Identify which cell holds the provided text, then report its [X, Y] central coordinate. 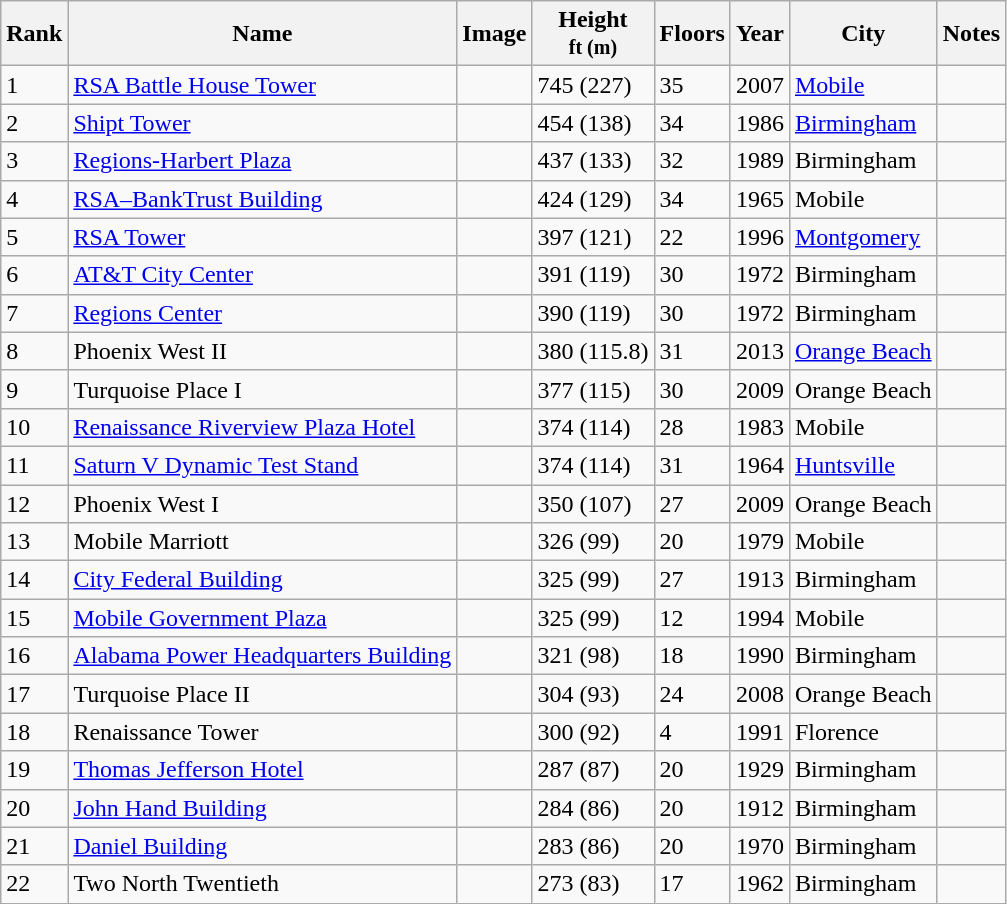
Renaissance Tower [262, 732]
1979 [760, 542]
5 [34, 237]
Renaissance Riverview Plaza Hotel [262, 427]
RSA Tower [262, 237]
RSA Battle House Tower [262, 85]
Thomas Jefferson Hotel [262, 770]
1964 [760, 465]
283 (86) [593, 846]
1989 [760, 161]
Two North Twentieth [262, 884]
304 (93) [593, 694]
RSA–BankTrust Building [262, 199]
3 [34, 161]
326 (99) [593, 542]
380 (115.8) [593, 351]
Montgomery [863, 237]
377 (115) [593, 389]
Regions Center [262, 313]
9 [34, 389]
1970 [760, 846]
24 [692, 694]
13 [34, 542]
284 (86) [593, 808]
300 (92) [593, 732]
Mobile Government Plaza [262, 618]
14 [34, 580]
Heightft (m) [593, 34]
1913 [760, 580]
Notes [971, 34]
454 (138) [593, 123]
745 (227) [593, 85]
1965 [760, 199]
Phoenix West II [262, 351]
City [863, 34]
6 [34, 275]
391 (119) [593, 275]
19 [34, 770]
City Federal Building [262, 580]
2013 [760, 351]
437 (133) [593, 161]
1990 [760, 656]
32 [692, 161]
1996 [760, 237]
1983 [760, 427]
Turquoise Place II [262, 694]
1994 [760, 618]
273 (83) [593, 884]
1962 [760, 884]
2 [34, 123]
Regions-Harbert Plaza [262, 161]
Name [262, 34]
Turquoise Place I [262, 389]
350 (107) [593, 503]
16 [34, 656]
1 [34, 85]
1912 [760, 808]
1929 [760, 770]
Mobile Marriott [262, 542]
1991 [760, 732]
Saturn V Dynamic Test Stand [262, 465]
Year [760, 34]
15 [34, 618]
7 [34, 313]
390 (119) [593, 313]
Phoenix West I [262, 503]
2007 [760, 85]
1986 [760, 123]
8 [34, 351]
Daniel Building [262, 846]
AT&T City Center [262, 275]
397 (121) [593, 237]
11 [34, 465]
John Hand Building [262, 808]
10 [34, 427]
28 [692, 427]
Huntsville [863, 465]
Shipt Tower [262, 123]
424 (129) [593, 199]
Florence [863, 732]
Rank [34, 34]
21 [34, 846]
321 (98) [593, 656]
Alabama Power Headquarters Building [262, 656]
2008 [760, 694]
Image [494, 34]
287 (87) [593, 770]
Floors [692, 34]
35 [692, 85]
